Detect which cell encompasses the target text, then output its (X, Y) center coordinate. 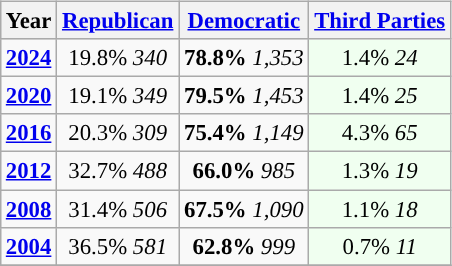
20.3% 309 (118, 133)
2012 (29, 171)
1.4% 25 (380, 96)
1.3% 19 (380, 171)
2024 (29, 58)
62.8% 999 (244, 246)
Democratic (244, 21)
78.8% 1,353 (244, 58)
2020 (29, 96)
1.1% 18 (380, 209)
2016 (29, 133)
Republican (118, 21)
66.0% 985 (244, 171)
19.1% 349 (118, 96)
31.4% 506 (118, 209)
Year (29, 21)
75.4% 1,149 (244, 133)
79.5% 1,453 (244, 96)
4.3% 65 (380, 133)
2008 (29, 209)
67.5% 1,090 (244, 209)
32.7% 488 (118, 171)
1.4% 24 (380, 58)
2004 (29, 246)
36.5% 581 (118, 246)
Third Parties (380, 21)
19.8% 340 (118, 58)
0.7% 11 (380, 246)
